From the cell containing the given text, extract its center point as [x, y] coordinate. 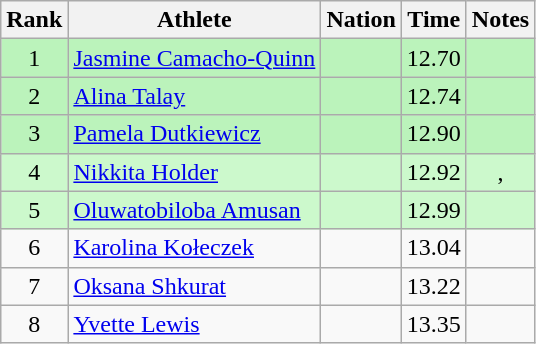
4 [34, 172]
8 [34, 324]
7 [34, 286]
Karolina Kołeczek [194, 248]
Yvette Lewis [194, 324]
6 [34, 248]
12.99 [434, 210]
Nikkita Holder [194, 172]
Alina Talay [194, 96]
13.22 [434, 286]
13.35 [434, 324]
12.92 [434, 172]
3 [34, 134]
2 [34, 96]
1 [34, 58]
12.90 [434, 134]
Jasmine Camacho-Quinn [194, 58]
Athlete [194, 20]
Notes [500, 20]
12.70 [434, 58]
5 [34, 210]
Oksana Shkurat [194, 286]
12.74 [434, 96]
Time [434, 20]
Pamela Dutkiewicz [194, 134]
13.04 [434, 248]
Oluwatobiloba Amusan [194, 210]
Nation [361, 20]
Rank [34, 20]
, [500, 172]
